Find where the given text appears and provide that cell's center as [x, y] coordinate. 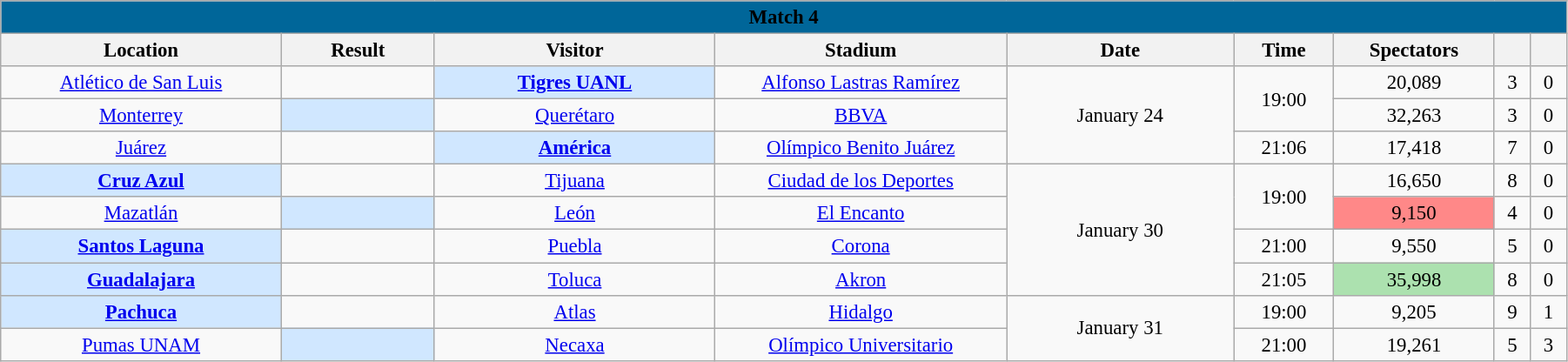
January 31 [1121, 327]
9,550 [1414, 246]
El Encanto [861, 213]
Pumas UNAM [141, 345]
Juárez [141, 148]
Ciudad de los Deportes [861, 181]
Toluca [574, 279]
19,261 [1414, 345]
Date [1121, 50]
Puebla [574, 246]
35,998 [1414, 279]
1 [1549, 312]
20,089 [1414, 83]
January 24 [1121, 115]
BBVA [861, 116]
Mazatlán [141, 213]
21:05 [1284, 279]
Akron [861, 279]
América [574, 148]
Visitor [574, 50]
Necaxa [574, 345]
Olímpico Benito Juárez [861, 148]
Location [141, 50]
Pachuca [141, 312]
Stadium [861, 50]
León [574, 213]
7 [1512, 148]
Atlético de San Luis [141, 83]
9,150 [1414, 213]
Cruz Azul [141, 181]
Querétaro [574, 116]
Result [358, 50]
Time [1284, 50]
Olímpico Universitario [861, 345]
17,418 [1414, 148]
4 [1512, 213]
9 [1512, 312]
Hidalgo [861, 312]
Tigres UANL [574, 83]
16,650 [1414, 181]
Alfonso Lastras Ramírez [861, 83]
Santos Laguna [141, 246]
Corona [861, 246]
Spectators [1414, 50]
21:06 [1284, 148]
January 30 [1121, 230]
Guadalajara [141, 279]
Tijuana [574, 181]
32,263 [1414, 116]
9,205 [1414, 312]
Match 4 [784, 17]
Atlas [574, 312]
Monterrey [141, 116]
